Locate the cell with the specified text and output its [x, y] center coordinate. 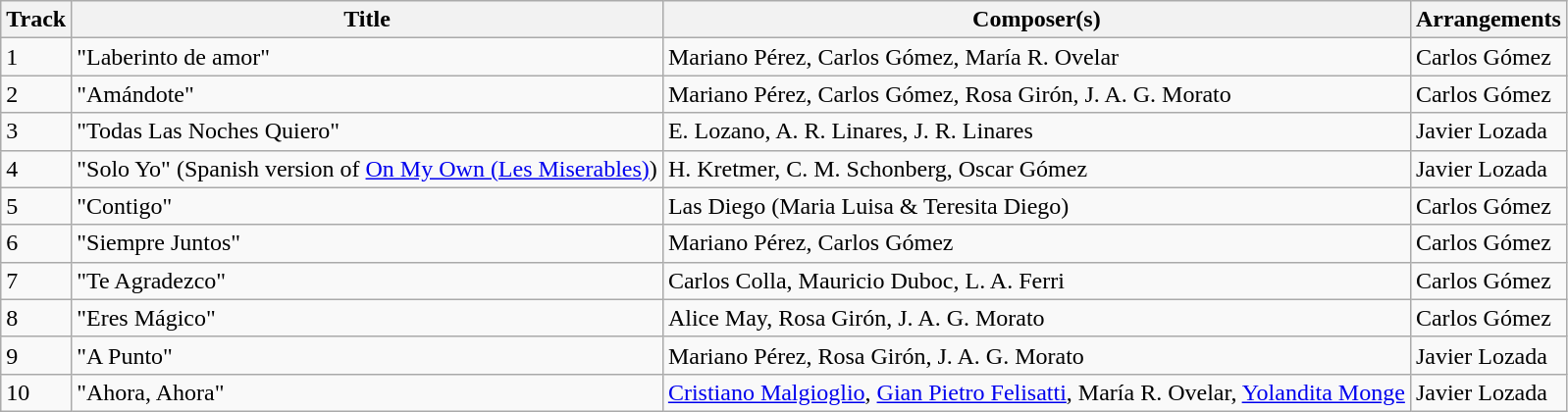
5 [36, 206]
"Solo Yo" (Spanish version of On My Own (Les Miserables)) [367, 169]
Arrangements [1488, 20]
Composer(s) [1036, 20]
E. Lozano, A. R. Linares, J. R. Linares [1036, 131]
Title [367, 20]
10 [36, 392]
"Ahora, Ahora" [367, 392]
Las Diego (Maria Luisa & Teresita Diego) [1036, 206]
"Laberinto de amor" [367, 57]
"Todas Las Noches Quiero" [367, 131]
"Contigo" [367, 206]
9 [36, 355]
"Te Agradezco" [367, 281]
Mariano Pérez, Rosa Girón, J. A. G. Morato [1036, 355]
"Amándote" [367, 94]
"Eres Mágico" [367, 318]
6 [36, 243]
Mariano Pérez, Carlos Gómez, María R. Ovelar [1036, 57]
Track [36, 20]
"Siempre Juntos" [367, 243]
4 [36, 169]
Mariano Pérez, Carlos Gómez, Rosa Girón, J. A. G. Morato [1036, 94]
Alice May, Rosa Girón, J. A. G. Morato [1036, 318]
Mariano Pérez, Carlos Gómez [1036, 243]
3 [36, 131]
2 [36, 94]
Cristiano Malgioglio, Gian Pietro Felisatti, María R. Ovelar, Yolandita Monge [1036, 392]
8 [36, 318]
H. Kretmer, C. M. Schonberg, Oscar Gómez [1036, 169]
1 [36, 57]
7 [36, 281]
Carlos Colla, Mauricio Duboc, L. A. Ferri [1036, 281]
"A Punto" [367, 355]
